From the cell containing the given text, extract its center point as (x, y) coordinate. 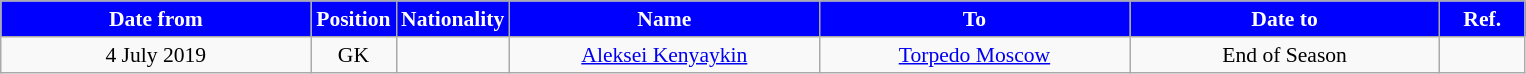
Ref. (1482, 19)
Name (664, 19)
Nationality (452, 19)
Date to (1285, 19)
Position (354, 19)
Date from (156, 19)
4 July 2019 (156, 55)
To (974, 19)
Aleksei Kenyaykin (664, 55)
End of Season (1285, 55)
Torpedo Moscow (974, 55)
GK (354, 55)
